Extract the (X, Y) coordinate from the center of the cell holding the provided text.  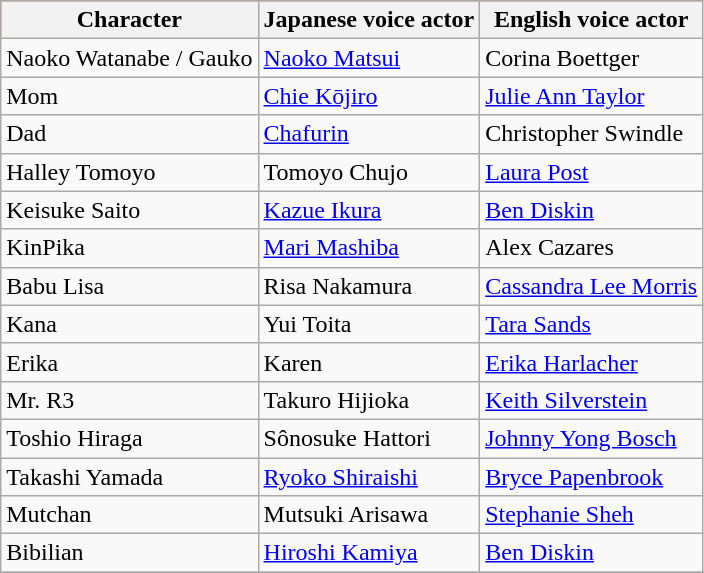
Naoko Matsui (369, 58)
Dad (130, 134)
Kana (130, 324)
Babu Lisa (130, 286)
Chafurin (369, 134)
Mom (130, 96)
Halley Tomoyo (130, 172)
Julie Ann Taylor (592, 96)
Christopher Swindle (592, 134)
Ryoko Shiraishi (369, 477)
Alex Cazares (592, 248)
Erika Harlacher (592, 362)
Keith Silverstein (592, 400)
Bryce Papenbrook (592, 477)
Mari Mashiba (369, 248)
English voice actor (592, 20)
Karen (369, 362)
Laura Post (592, 172)
Chie Kōjiro (369, 96)
Cassandra Lee Morris (592, 286)
Hiroshi Kamiya (369, 553)
Stephanie Sheh (592, 515)
Character (130, 20)
Takashi Yamada (130, 477)
Kazue Ikura (369, 210)
Risa Nakamura (369, 286)
Corina Boettger (592, 58)
Tara Sands (592, 324)
Mutchan (130, 515)
Sônosuke Hattori (369, 438)
Mr. R3 (130, 400)
Erika (130, 362)
Takuro Hijioka (369, 400)
Yui Toita (369, 324)
Tomoyo Chujo (369, 172)
Keisuke Saito (130, 210)
Mutsuki Arisawa (369, 515)
KinPika (130, 248)
Toshio Hiraga (130, 438)
Bibilian (130, 553)
Naoko Watanabe / Gauko (130, 58)
Japanese voice actor (369, 20)
Johnny Yong Bosch (592, 438)
